Scan for the cell matching the given text and deliver its [X, Y] coordinate at center. 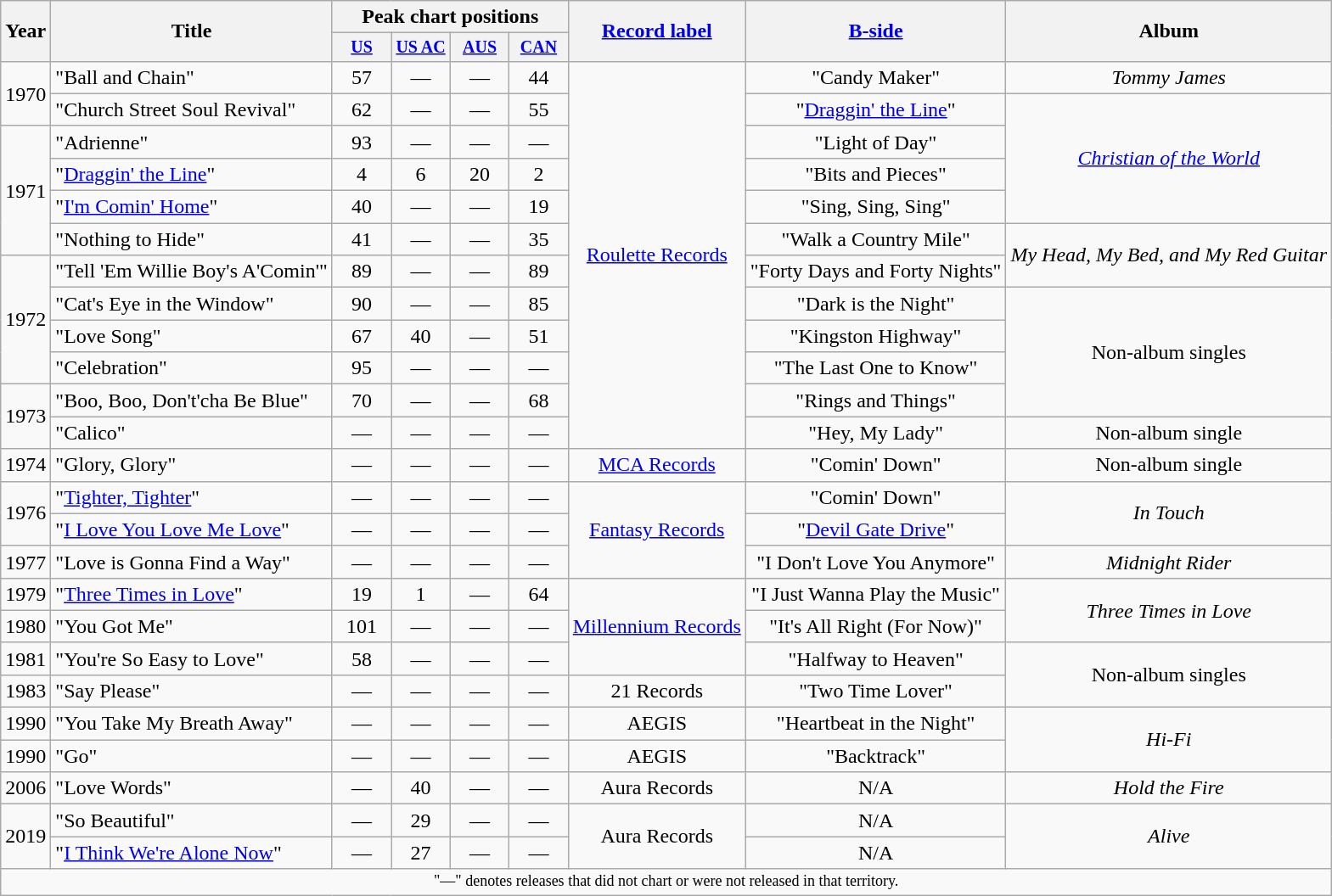
55 [538, 109]
Record label [657, 31]
2006 [25, 788]
MCA Records [657, 465]
"Forty Days and Forty Nights" [876, 272]
"I'm Comin' Home" [192, 207]
"Kingston Highway" [876, 336]
Fantasy Records [657, 529]
"Backtrack" [876, 756]
"You Take My Breath Away" [192, 724]
70 [362, 400]
4 [362, 174]
1970 [25, 93]
"Celebration" [192, 368]
Year [25, 31]
2019 [25, 837]
Hi-Fi [1169, 740]
Christian of the World [1169, 158]
44 [538, 77]
41 [362, 239]
"I Don't Love You Anymore" [876, 562]
35 [538, 239]
1980 [25, 626]
"Light of Day" [876, 142]
57 [362, 77]
"Church Street Soul Revival" [192, 109]
"Love Song" [192, 336]
In Touch [1169, 513]
29 [421, 820]
1977 [25, 562]
"Two Time Lover" [876, 691]
"Halfway to Heaven" [876, 658]
"I Love You Love Me Love" [192, 529]
27 [421, 853]
"It's All Right (For Now)" [876, 626]
1974 [25, 465]
"Rings and Things" [876, 400]
95 [362, 368]
1972 [25, 320]
58 [362, 658]
51 [538, 336]
"—" denotes releases that did not chart or were not released in that territory. [666, 882]
"Devil Gate Drive" [876, 529]
"Nothing to Hide" [192, 239]
"Hey, My Lady" [876, 433]
"Ball and Chain" [192, 77]
93 [362, 142]
"Three Times in Love" [192, 594]
Album [1169, 31]
1981 [25, 658]
68 [538, 400]
64 [538, 594]
1983 [25, 691]
Midnight Rider [1169, 562]
"Tighter, Tighter" [192, 497]
"Love is Gonna Find a Way" [192, 562]
US [362, 48]
21 Records [657, 691]
B-side [876, 31]
67 [362, 336]
"Love Words" [192, 788]
1971 [25, 190]
"Say Please" [192, 691]
CAN [538, 48]
101 [362, 626]
90 [362, 304]
"Adrienne" [192, 142]
"Sing, Sing, Sing" [876, 207]
1 [421, 594]
US AC [421, 48]
Alive [1169, 837]
"You Got Me" [192, 626]
My Head, My Bed, and My Red Guitar [1169, 255]
"I Just Wanna Play the Music" [876, 594]
"Bits and Pieces" [876, 174]
"Candy Maker" [876, 77]
Millennium Records [657, 626]
Tommy James [1169, 77]
Three Times in Love [1169, 610]
AUS [479, 48]
1979 [25, 594]
1973 [25, 417]
"So Beautiful" [192, 820]
"Boo, Boo, Don't'cha Be Blue" [192, 400]
"Dark is the Night" [876, 304]
6 [421, 174]
"Calico" [192, 433]
1976 [25, 513]
20 [479, 174]
Peak chart positions [450, 17]
"I Think We're Alone Now" [192, 853]
Roulette Records [657, 255]
85 [538, 304]
"Cat's Eye in the Window" [192, 304]
2 [538, 174]
"The Last One to Know" [876, 368]
"Go" [192, 756]
62 [362, 109]
Hold the Fire [1169, 788]
"Heartbeat in the Night" [876, 724]
"Walk a Country Mile" [876, 239]
"You're So Easy to Love" [192, 658]
"Tell 'Em Willie Boy's A'Comin'" [192, 272]
Title [192, 31]
"Glory, Glory" [192, 465]
